Determine the [x, y] coordinate at the center of the cell enclosing the given text.  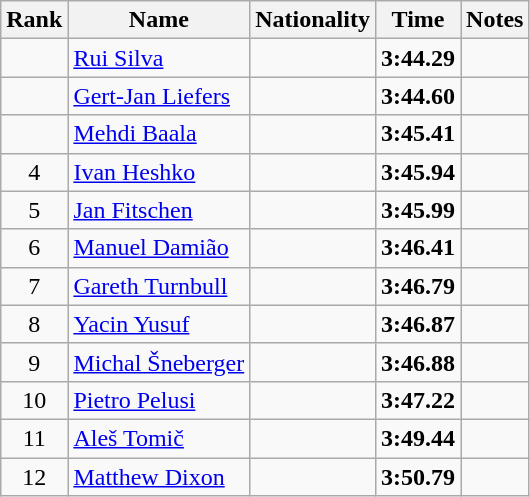
3:47.22 [418, 400]
4 [34, 172]
Michal Šneberger [159, 362]
Jan Fitschen [159, 210]
3:46.79 [418, 286]
Mehdi Baala [159, 134]
Time [418, 20]
Name [159, 20]
3:45.99 [418, 210]
3:46.88 [418, 362]
Matthew Dixon [159, 477]
Rank [34, 20]
9 [34, 362]
5 [34, 210]
3:46.87 [418, 324]
Aleš Tomič [159, 438]
6 [34, 248]
3:49.44 [418, 438]
8 [34, 324]
3:44.29 [418, 58]
Yacin Yusuf [159, 324]
7 [34, 286]
3:44.60 [418, 96]
11 [34, 438]
3:46.41 [418, 248]
Notes [495, 20]
Gareth Turnbull [159, 286]
3:45.41 [418, 134]
Gert-Jan Liefers [159, 96]
12 [34, 477]
Rui Silva [159, 58]
10 [34, 400]
3:50.79 [418, 477]
Nationality [313, 20]
Ivan Heshko [159, 172]
3:45.94 [418, 172]
Manuel Damião [159, 248]
Pietro Pelusi [159, 400]
